Output the (x, y) coordinate of the center of the cell containing the given text.  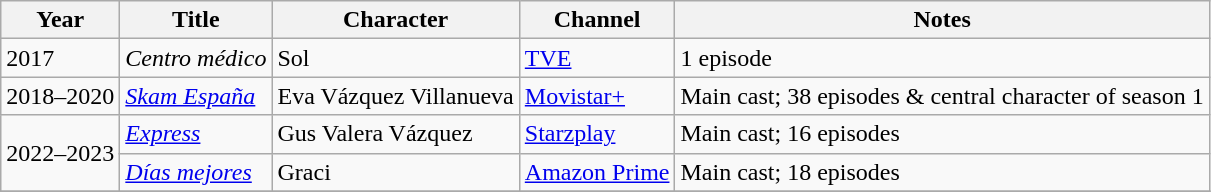
Graci (396, 172)
Channel (597, 20)
Title (196, 20)
1 episode (942, 58)
TVE (597, 58)
Character (396, 20)
Skam España (196, 96)
Días mejores (196, 172)
Express (196, 134)
Gus Valera Vázquez (396, 134)
Notes (942, 20)
Starzplay (597, 134)
Main cast; 38 episodes & central character of season 1 (942, 96)
Movistar+ (597, 96)
2022–2023 (60, 153)
Eva Vázquez Villanueva (396, 96)
Centro médico (196, 58)
Main cast; 18 episodes (942, 172)
2017 (60, 58)
Year (60, 20)
2018–2020 (60, 96)
Sol (396, 58)
Amazon Prime (597, 172)
Main cast; 16 episodes (942, 134)
